Detect which cell encompasses the target text, then output its [x, y] center coordinate. 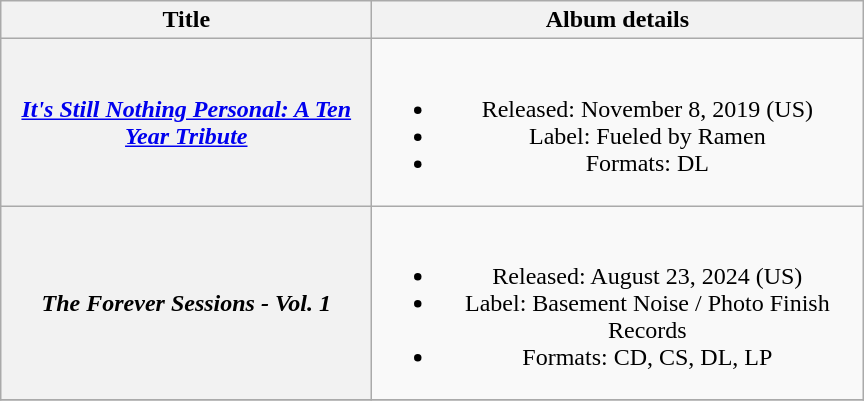
Released: August 23, 2024 (US)Label: Basement Noise / Photo Finish RecordsFormats: CD, CS, DL, LP [618, 303]
The Forever Sessions - Vol. 1 [186, 303]
It's Still Nothing Personal: A Ten Year Tribute [186, 122]
Title [186, 20]
Released: November 8, 2019 (US)Label: Fueled by RamenFormats: DL [618, 122]
Album details [618, 20]
